For the text-containing cell, return its midpoint in [x, y] coordinate format. 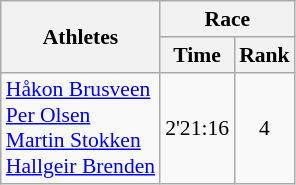
4 [264, 128]
Athletes [80, 36]
Rank [264, 55]
Race [228, 19]
2'21:16 [197, 128]
Håkon BrusveenPer OlsenMartin StokkenHallgeir Brenden [80, 128]
Time [197, 55]
